Output the (X, Y) coordinate of the center of the cell containing the given text.  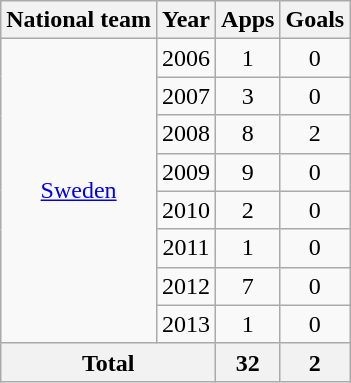
Goals (315, 20)
3 (248, 96)
32 (248, 362)
8 (248, 134)
2006 (186, 58)
2013 (186, 324)
2009 (186, 172)
Total (108, 362)
2010 (186, 210)
2008 (186, 134)
2011 (186, 248)
2012 (186, 286)
2007 (186, 96)
National team (79, 20)
Year (186, 20)
9 (248, 172)
Apps (248, 20)
Sweden (79, 191)
7 (248, 286)
